Detect which cell encompasses the target text, then output its (X, Y) center coordinate. 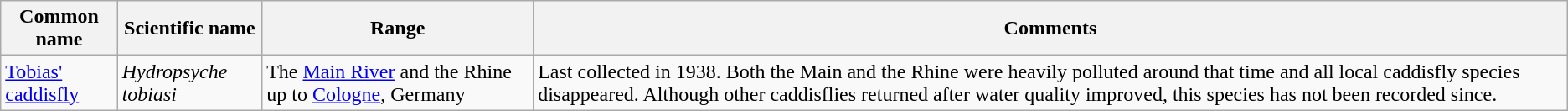
Tobias' caddisfly (59, 82)
Scientific name (189, 29)
Range (398, 29)
Hydropsyche tobiasi (189, 82)
Common name (59, 29)
The Main River and the Rhine up to Cologne, Germany (398, 82)
Comments (1050, 29)
